Return the (X, Y) coordinate for the center point of the cell that contains the specified text.  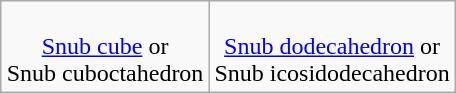
Snub dodecahedron orSnub icosidodecahedron (332, 47)
Snub cube orSnub cuboctahedron (105, 47)
